From the cell containing the given text, extract its center point as [x, y] coordinate. 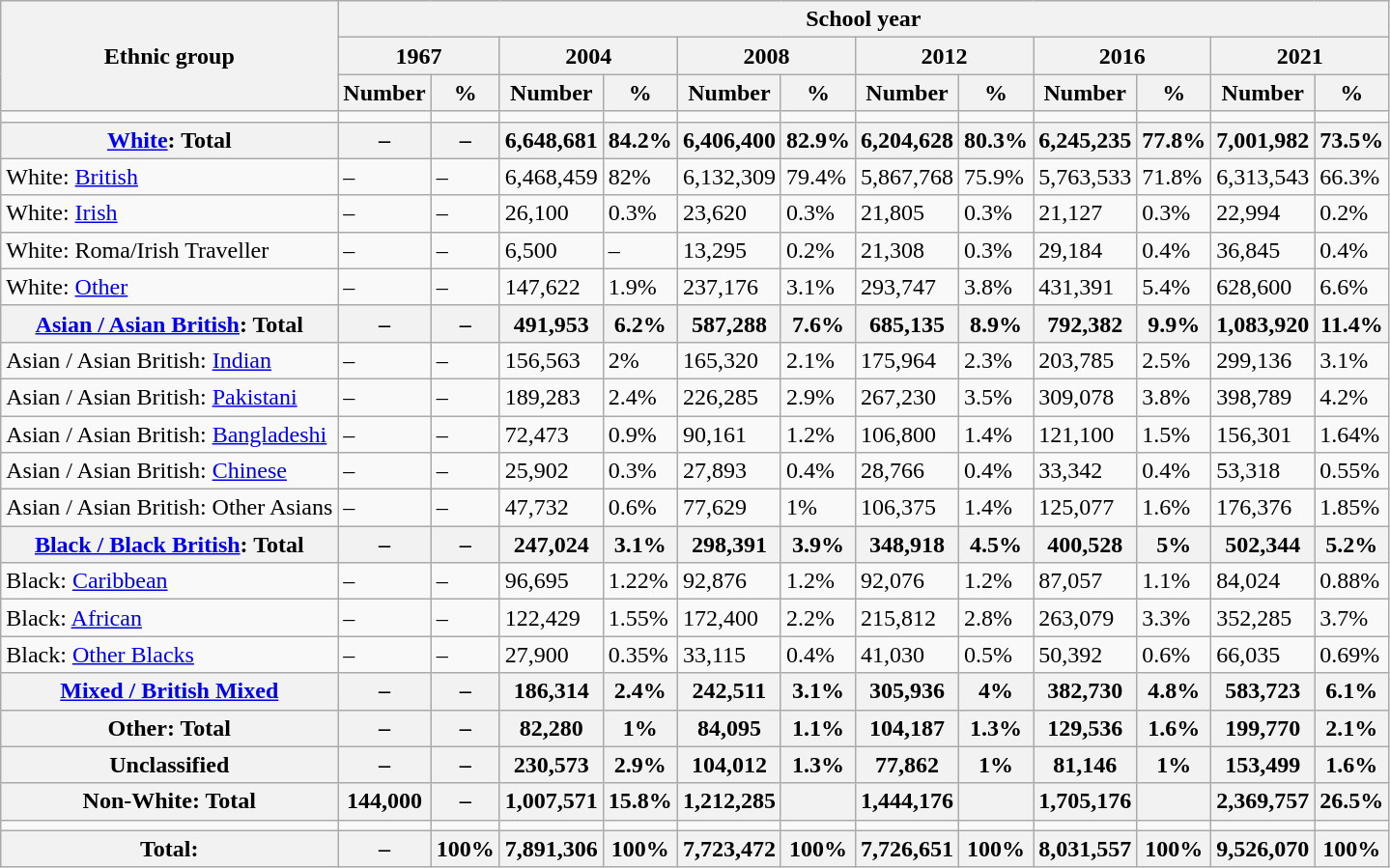
6,313,543 [1263, 177]
122,429 [551, 618]
1.55% [639, 618]
33,342 [1086, 471]
Unclassified [170, 765]
Asian / Asian British: Indian [170, 360]
15.8% [639, 801]
7.6% [817, 323]
27,900 [551, 655]
84.2% [639, 140]
293,747 [908, 287]
Total: [170, 849]
106,800 [908, 434]
6.2% [639, 323]
2012 [945, 56]
5% [1175, 545]
0.5% [997, 655]
0.55% [1352, 471]
1.22% [639, 581]
33,115 [728, 655]
Black: Other Blacks [170, 655]
298,391 [728, 545]
96,695 [551, 581]
156,563 [551, 360]
77,862 [908, 765]
Asian / Asian British: Chinese [170, 471]
2% [639, 360]
0.35% [639, 655]
72,473 [551, 434]
26,100 [551, 213]
3.7% [1352, 618]
Black: Caribbean [170, 581]
587,288 [728, 323]
153,499 [1263, 765]
1.64% [1352, 434]
Asian / Asian British: Pakistani [170, 397]
792,382 [1086, 323]
215,812 [908, 618]
144,000 [384, 801]
9.9% [1175, 323]
502,344 [1263, 545]
491,953 [551, 323]
305,936 [908, 691]
84,095 [728, 728]
White: Total [170, 140]
White: Irish [170, 213]
165,320 [728, 360]
2.2% [817, 618]
66,035 [1263, 655]
1.5% [1175, 434]
75.9% [997, 177]
186,314 [551, 691]
176,376 [1263, 508]
431,391 [1086, 287]
226,285 [728, 397]
6,648,681 [551, 140]
628,600 [1263, 287]
White: Other [170, 287]
267,230 [908, 397]
203,785 [1086, 360]
156,301 [1263, 434]
29,184 [1086, 250]
2004 [588, 56]
Asian / Asian British: Bangladeshi [170, 434]
Asian / Asian British: Total [170, 323]
41,030 [908, 655]
82.9% [817, 140]
1.85% [1352, 508]
583,723 [1263, 691]
104,012 [728, 765]
1,083,920 [1263, 323]
129,536 [1086, 728]
36,845 [1263, 250]
53,318 [1263, 471]
3.5% [997, 397]
4.5% [997, 545]
5,763,533 [1086, 177]
125,077 [1086, 508]
Black: African [170, 618]
8.9% [997, 323]
352,285 [1263, 618]
247,024 [551, 545]
189,283 [551, 397]
8,031,557 [1086, 849]
Ethnic group [170, 56]
79.4% [817, 177]
26.5% [1352, 801]
11.4% [1352, 323]
147,622 [551, 287]
22,994 [1263, 213]
23,620 [728, 213]
Asian / Asian British: Other Asians [170, 508]
Mixed / British Mixed [170, 691]
7,726,651 [908, 849]
21,127 [1086, 213]
6.6% [1352, 287]
9,526,070 [1263, 849]
2.8% [997, 618]
80.3% [997, 140]
71.8% [1175, 177]
White: British [170, 177]
21,805 [908, 213]
263,079 [1086, 618]
2.5% [1175, 360]
400,528 [1086, 545]
School year [864, 19]
309,078 [1086, 397]
White: Roma/Irish Traveller [170, 250]
25,902 [551, 471]
1967 [419, 56]
0.88% [1352, 581]
199,770 [1263, 728]
5.4% [1175, 287]
7,891,306 [551, 849]
Black / Black British: Total [170, 545]
Non-White: Total [170, 801]
172,400 [728, 618]
77,629 [728, 508]
2.3% [997, 360]
2021 [1300, 56]
3.9% [817, 545]
87,057 [1086, 581]
5.2% [1352, 545]
Other: Total [170, 728]
6.1% [1352, 691]
175,964 [908, 360]
1.9% [639, 287]
73.5% [1352, 140]
6,468,459 [551, 177]
28,766 [908, 471]
7,001,982 [1263, 140]
77.8% [1175, 140]
50,392 [1086, 655]
299,136 [1263, 360]
2016 [1122, 56]
90,161 [728, 434]
81,146 [1086, 765]
21,308 [908, 250]
348,918 [908, 545]
6,245,235 [1086, 140]
6,132,309 [728, 177]
104,187 [908, 728]
1,007,571 [551, 801]
5,867,768 [908, 177]
4.8% [1175, 691]
0.9% [639, 434]
237,176 [728, 287]
1,212,285 [728, 801]
47,732 [551, 508]
4% [997, 691]
121,100 [1086, 434]
2008 [766, 56]
1,444,176 [908, 801]
27,893 [728, 471]
1,705,176 [1086, 801]
0.69% [1352, 655]
685,135 [908, 323]
6,204,628 [908, 140]
242,511 [728, 691]
7,723,472 [728, 849]
66.3% [1352, 177]
92,876 [728, 581]
382,730 [1086, 691]
82,280 [551, 728]
398,789 [1263, 397]
92,076 [908, 581]
6,500 [551, 250]
106,375 [908, 508]
13,295 [728, 250]
4.2% [1352, 397]
2,369,757 [1263, 801]
6,406,400 [728, 140]
230,573 [551, 765]
82% [639, 177]
3.3% [1175, 618]
84,024 [1263, 581]
